Extract the [x, y] coordinate from the center of the cell holding the provided text.  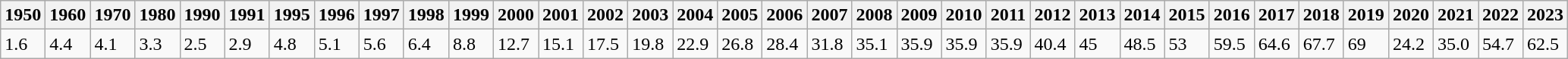
3.3 [158, 44]
31.8 [830, 44]
59.5 [1232, 44]
35.1 [874, 44]
8.8 [470, 44]
2014 [1142, 15]
4.4 [68, 44]
35.0 [1455, 44]
2004 [695, 15]
5.6 [381, 44]
1950 [23, 15]
2019 [1365, 15]
2007 [830, 15]
1990 [202, 15]
2009 [919, 15]
5.1 [337, 44]
2.5 [202, 44]
26.8 [740, 44]
1970 [112, 15]
53 [1186, 44]
22.9 [695, 44]
2021 [1455, 15]
48.5 [1142, 44]
1991 [247, 15]
2013 [1097, 15]
1995 [291, 15]
1999 [470, 15]
28.4 [784, 44]
2003 [651, 15]
2.9 [247, 44]
1996 [337, 15]
2012 [1053, 15]
2015 [1186, 15]
15.1 [561, 44]
1998 [426, 15]
2010 [963, 15]
2018 [1321, 15]
2005 [740, 15]
2008 [874, 15]
62.5 [1546, 44]
40.4 [1053, 44]
64.6 [1276, 44]
19.8 [651, 44]
2001 [561, 15]
1997 [381, 15]
2006 [784, 15]
1980 [158, 15]
69 [1365, 44]
1.6 [23, 44]
2020 [1411, 15]
45 [1097, 44]
2016 [1232, 15]
17.5 [605, 44]
2023 [1546, 15]
2017 [1276, 15]
2000 [516, 15]
54.7 [1500, 44]
4.1 [112, 44]
2002 [605, 15]
4.8 [291, 44]
6.4 [426, 44]
67.7 [1321, 44]
24.2 [1411, 44]
2022 [1500, 15]
1960 [68, 15]
12.7 [516, 44]
2011 [1008, 15]
